For the text-containing cell, return its midpoint in [x, y] coordinate format. 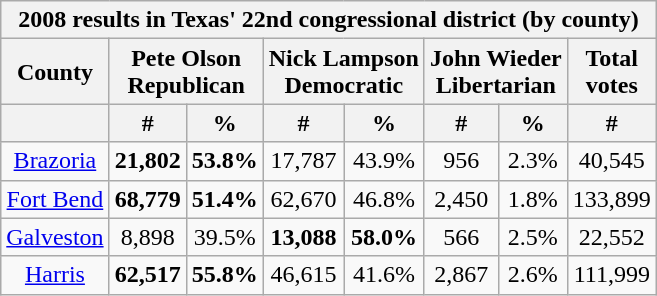
2.6% [532, 275]
41.6% [384, 275]
1.8% [532, 199]
17,787 [304, 161]
Galveston [55, 237]
133,899 [612, 199]
62,517 [148, 275]
Pete OlsonRepublican [186, 72]
566 [461, 237]
13,088 [304, 237]
21,802 [148, 161]
43.9% [384, 161]
53.8% [224, 161]
Brazoria [55, 161]
2.3% [532, 161]
Nick LampsonDemocratic [344, 72]
Harris [55, 275]
68,779 [148, 199]
46.8% [384, 199]
John WiederLibertarian [496, 72]
39.5% [224, 237]
62,670 [304, 199]
58.0% [384, 237]
County [55, 72]
2008 results in Texas' 22nd congressional district (by county) [329, 20]
2,450 [461, 199]
956 [461, 161]
51.4% [224, 199]
Fort Bend [55, 199]
111,999 [612, 275]
8,898 [148, 237]
40,545 [612, 161]
Totalvotes [612, 72]
2,867 [461, 275]
2.5% [532, 237]
55.8% [224, 275]
46,615 [304, 275]
22,552 [612, 237]
